Return (x, y) of the center of cell containing provided text 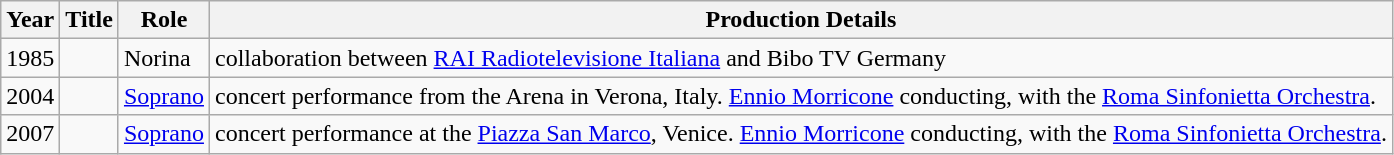
Title (90, 20)
2004 (30, 96)
collaboration between RAI Radiotelevisione Italiana and Bibo TV Germany (800, 58)
Year (30, 20)
1985 (30, 58)
Norina (164, 58)
concert performance from the Arena in Verona, Italy. Ennio Morricone conducting, with the Roma Sinfonietta Orchestra. (800, 96)
2007 (30, 134)
Role (164, 20)
concert performance at the Piazza San Marco, Venice. Ennio Morricone conducting, with the Roma Sinfonietta Orchestra. (800, 134)
Production Details (800, 20)
